Determine the (x, y) coordinate at the center of the cell enclosing the given text.  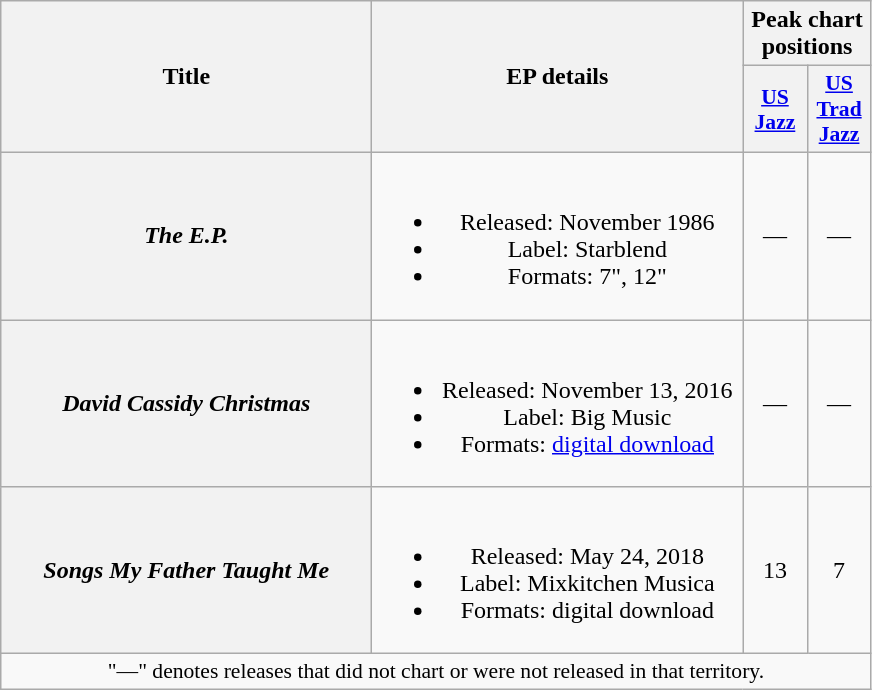
Released: May 24, 2018Label: Mixkitchen MusicaFormats: digital download (558, 570)
7 (839, 570)
US Trad Jazz (839, 110)
Songs My Father Taught Me (186, 570)
David Cassidy Christmas (186, 404)
Title (186, 77)
Released: November 1986Label: StarblendFormats: 7", 12" (558, 236)
Released: November 13, 2016Label: Big MusicFormats: digital download (558, 404)
EP details (558, 77)
The E.P. (186, 236)
Peak chart positions (807, 34)
"—" denotes releases that did not chart or were not released in that territory. (436, 672)
13 (775, 570)
US Jazz (775, 110)
